Return the (X, Y) coordinate for the center point of the cell that contains the specified text.  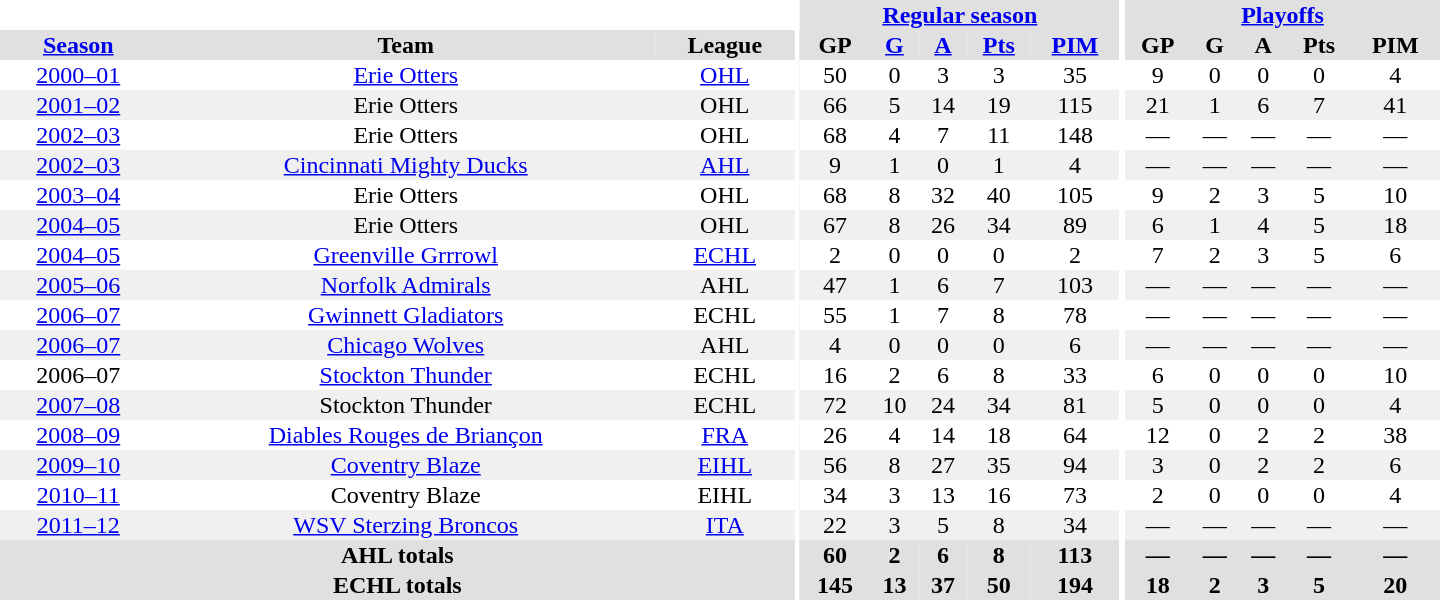
Playoffs (1282, 15)
73 (1074, 495)
60 (835, 555)
2000–01 (78, 75)
94 (1074, 465)
Norfolk Admirals (406, 285)
66 (835, 105)
89 (1074, 225)
72 (835, 405)
League (725, 45)
AHL totals (398, 555)
ITA (725, 525)
33 (1074, 375)
148 (1074, 135)
11 (998, 135)
113 (1074, 555)
2008–09 (78, 435)
32 (944, 195)
20 (1395, 585)
ECHL totals (398, 585)
81 (1074, 405)
2007–08 (78, 405)
145 (835, 585)
47 (835, 285)
Team (406, 45)
55 (835, 315)
Gwinnett Gladiators (406, 315)
Cincinnati Mighty Ducks (406, 165)
67 (835, 225)
24 (944, 405)
2005–06 (78, 285)
12 (1158, 435)
64 (1074, 435)
194 (1074, 585)
2009–10 (78, 465)
2011–12 (78, 525)
2003–04 (78, 195)
Greenville Grrrowl (406, 255)
78 (1074, 315)
103 (1074, 285)
Diables Rouges de Briançon (406, 435)
21 (1158, 105)
105 (1074, 195)
115 (1074, 105)
WSV Sterzing Broncos (406, 525)
Season (78, 45)
38 (1395, 435)
40 (998, 195)
56 (835, 465)
22 (835, 525)
41 (1395, 105)
37 (944, 585)
FRA (725, 435)
2010–11 (78, 495)
19 (998, 105)
Chicago Wolves (406, 345)
Regular season (960, 15)
2001–02 (78, 105)
27 (944, 465)
